Identify which cell holds the provided text, then report its (X, Y) central coordinate. 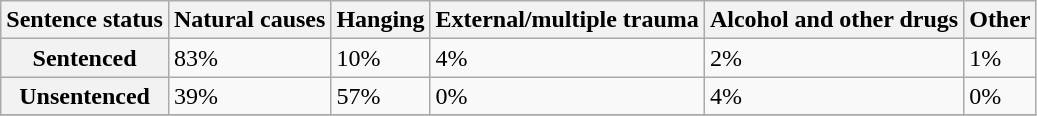
39% (249, 96)
Alcohol and other drugs (834, 20)
Other (1000, 20)
83% (249, 58)
Sentenced (85, 58)
External/multiple trauma (567, 20)
Hanging (380, 20)
Sentence status (85, 20)
1% (1000, 58)
Natural causes (249, 20)
57% (380, 96)
10% (380, 58)
2% (834, 58)
Unsentenced (85, 96)
